Return [x, y] of the center of cell containing provided text 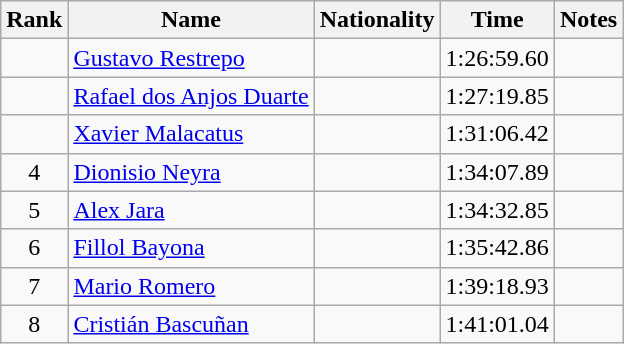
Dionisio Neyra [191, 172]
Nationality [377, 20]
1:26:59.60 [497, 58]
8 [34, 324]
1:31:06.42 [497, 134]
Xavier Malacatus [191, 134]
1:39:18.93 [497, 286]
Mario Romero [191, 286]
Cristián Bascuñan [191, 324]
1:41:01.04 [497, 324]
Name [191, 20]
5 [34, 210]
Rank [34, 20]
7 [34, 286]
6 [34, 248]
1:34:07.89 [497, 172]
1:27:19.85 [497, 96]
Rafael dos Anjos Duarte [191, 96]
Fillol Bayona [191, 248]
4 [34, 172]
1:35:42.86 [497, 248]
Alex Jara [191, 210]
Notes [588, 20]
Time [497, 20]
1:34:32.85 [497, 210]
Gustavo Restrepo [191, 58]
